Return the (X, Y) coordinate for the center point of the cell that contains the specified text.  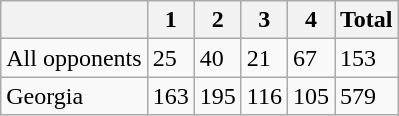
195 (218, 96)
116 (264, 96)
25 (170, 58)
67 (310, 58)
40 (218, 58)
153 (366, 58)
163 (170, 96)
105 (310, 96)
Georgia (74, 96)
21 (264, 58)
Total (366, 20)
1 (170, 20)
579 (366, 96)
3 (264, 20)
2 (218, 20)
4 (310, 20)
All opponents (74, 58)
